Determine the [X, Y] coordinate at the center of the cell enclosing the given text.  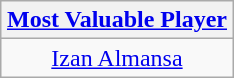
Izan Almansa [116, 58]
Most Valuable Player [116, 20]
